Search for the cell housing the specified text and yield its (X, Y) center coordinate. 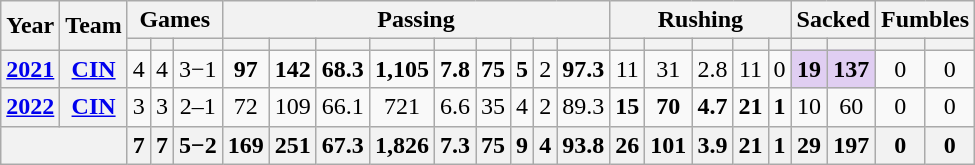
29 (809, 145)
68.3 (342, 69)
7.3 (454, 145)
169 (246, 145)
9 (522, 145)
97 (246, 69)
26 (628, 145)
Sacked (833, 20)
67.3 (342, 145)
19 (809, 69)
2.8 (712, 69)
3−1 (198, 69)
Team (94, 26)
60 (851, 107)
251 (292, 145)
Passing (416, 20)
15 (628, 107)
Rushing (700, 20)
3.9 (712, 145)
1,826 (402, 145)
5 (522, 69)
197 (851, 145)
5−2 (198, 145)
97.3 (584, 69)
Fumbles (926, 20)
93.8 (584, 145)
4.7 (712, 107)
2022 (30, 107)
137 (851, 69)
6.6 (454, 107)
Games (174, 20)
66.1 (342, 107)
70 (668, 107)
31 (668, 69)
10 (809, 107)
35 (494, 107)
2021 (30, 69)
109 (292, 107)
721 (402, 107)
101 (668, 145)
Year (30, 26)
1,105 (402, 69)
2–1 (198, 107)
89.3 (584, 107)
7.8 (454, 69)
72 (246, 107)
142 (292, 69)
